Extract the [x, y] coordinate from the center of the cell holding the provided text.  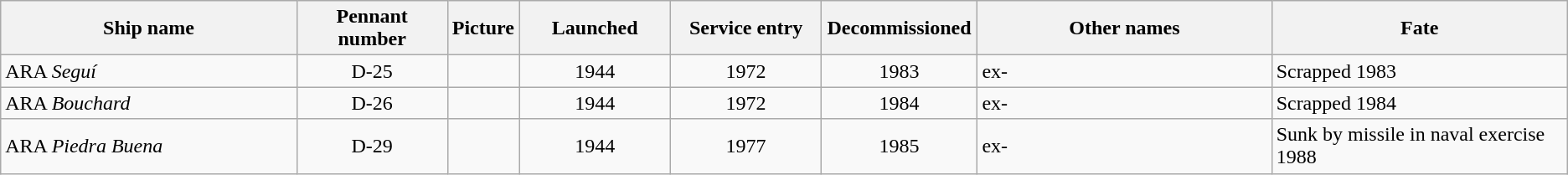
Service entry [745, 28]
D-25 [372, 71]
Ship name [149, 28]
Picture [482, 28]
D-26 [372, 103]
Sunk by missile in naval exercise 1988 [1419, 146]
Scrapped 1984 [1419, 103]
1977 [745, 146]
Fate [1419, 28]
1983 [900, 71]
Scrapped 1983 [1419, 71]
1984 [900, 103]
1985 [900, 146]
ARA Seguí [149, 71]
Launched [595, 28]
Decommissioned [900, 28]
ARA Bouchard [149, 103]
D-29 [372, 146]
Pennant number [372, 28]
Other names [1124, 28]
ARA Piedra Buena [149, 146]
